Return [x, y] of the center of cell containing provided text 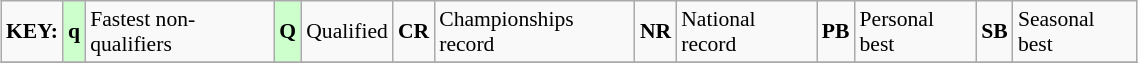
Championships record [534, 32]
KEY: [32, 32]
q [74, 32]
NR [656, 32]
Qualified [347, 32]
Seasonal best [1075, 32]
Fastest non-qualifiers [180, 32]
PB [836, 32]
SB [994, 32]
Q [288, 32]
Personal best [916, 32]
CR [414, 32]
National record [746, 32]
